For the text-containing cell, return its midpoint in (X, Y) coordinate format. 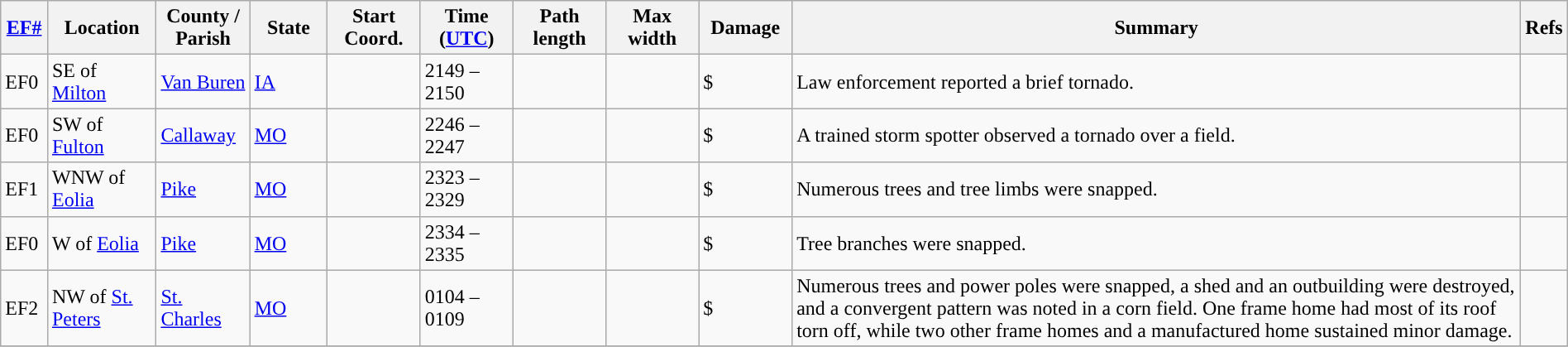
EF1 (25, 189)
Start Coord. (374, 28)
Tree branches were snapped. (1156, 243)
2323 – 2329 (466, 189)
EF# (25, 28)
Time (UTC) (466, 28)
Law enforcement reported a brief tornado. (1156, 81)
EF2 (25, 308)
Path length (559, 28)
SE of Milton (101, 81)
Numerous trees and tree limbs were snapped. (1156, 189)
WNW of Eolia (101, 189)
Summary (1156, 28)
A trained storm spotter observed a tornado over a field. (1156, 136)
Callaway (203, 136)
2246 – 2247 (466, 136)
2149 – 2150 (466, 81)
Location (101, 28)
Refs (1544, 28)
Damage (746, 28)
0104 – 0109 (466, 308)
St. Charles (203, 308)
IA (289, 81)
State (289, 28)
SW of Fulton (101, 136)
2334 – 2335 (466, 243)
W of Eolia (101, 243)
NW of St. Peters (101, 308)
Van Buren (203, 81)
Max width (653, 28)
County / Parish (203, 28)
